Detect which cell encompasses the target text, then output its (X, Y) center coordinate. 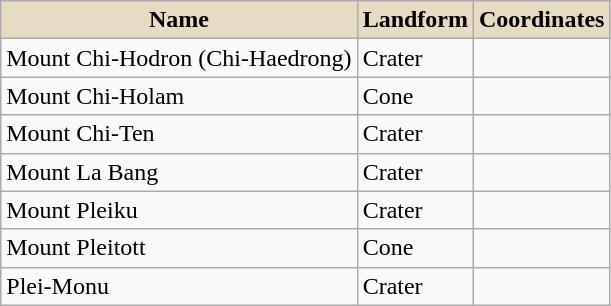
Name (179, 20)
Mount Pleitott (179, 248)
Landform (415, 20)
Mount Chi-Holam (179, 96)
Mount Chi-Ten (179, 134)
Mount La Bang (179, 172)
Plei-Monu (179, 286)
Coordinates (542, 20)
Mount Chi-Hodron (Chi-Haedrong) (179, 58)
Mount Pleiku (179, 210)
